Output the (x, y) coordinate of the center of the cell containing the given text.  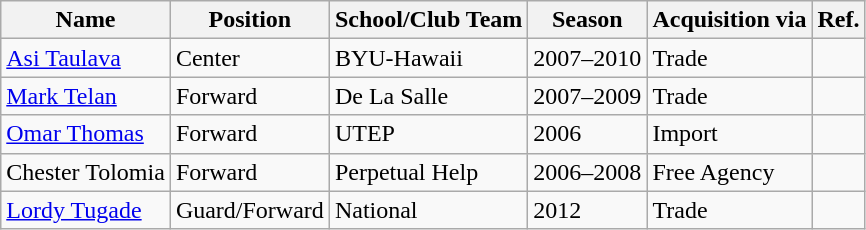
2006 (588, 134)
Guard/Forward (250, 210)
Acquisition via (730, 20)
2007–2009 (588, 96)
Perpetual Help (428, 172)
2012 (588, 210)
Mark Telan (86, 96)
Ref. (838, 20)
BYU-Hawaii (428, 58)
2007–2010 (588, 58)
Import (730, 134)
Position (250, 20)
2006–2008 (588, 172)
National (428, 210)
Lordy Tugade (86, 210)
UTEP (428, 134)
Season (588, 20)
Chester Tolomia (86, 172)
Omar Thomas (86, 134)
Asi Taulava (86, 58)
School/Club Team (428, 20)
Name (86, 20)
Free Agency (730, 172)
De La Salle (428, 96)
Center (250, 58)
